Find where the given text appears and provide that cell's center as (x, y) coordinate. 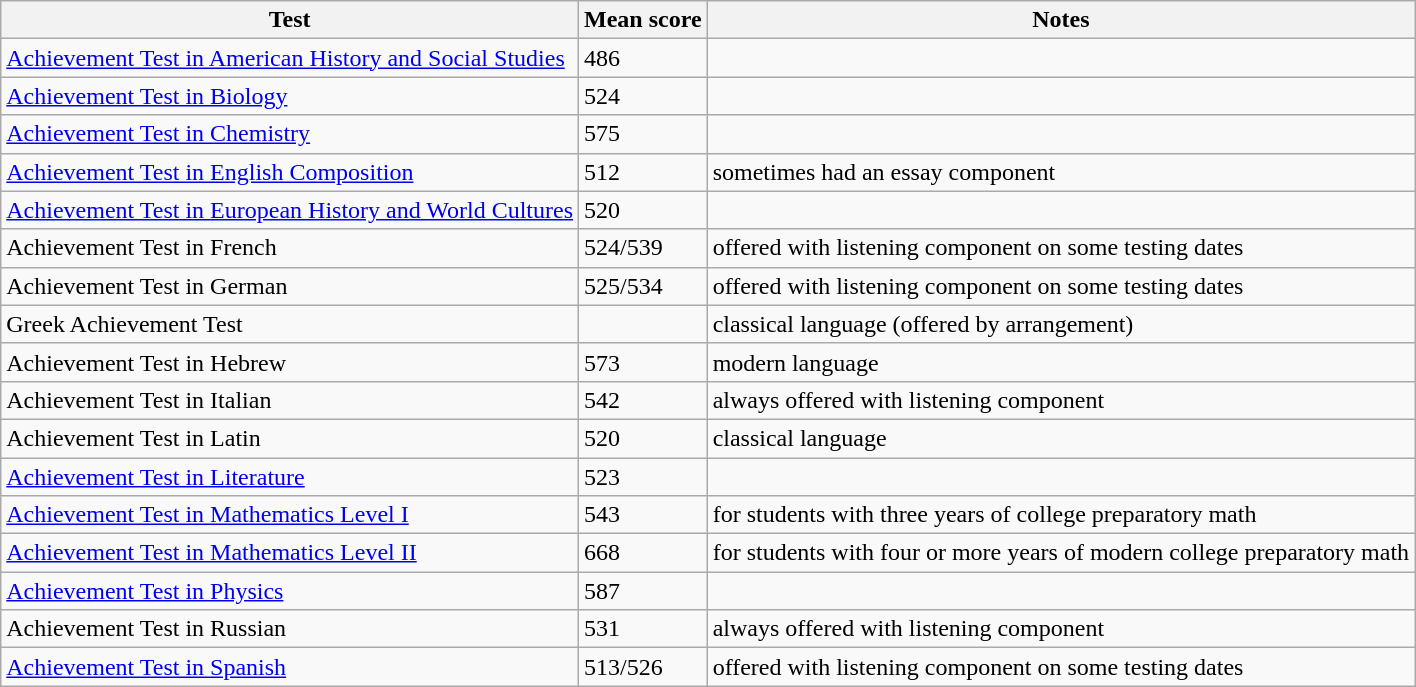
Achievement Test in Physics (290, 591)
classical language (1061, 438)
for students with three years of college preparatory math (1061, 515)
525/534 (644, 286)
531 (644, 629)
512 (644, 172)
classical language (offered by arrangement) (1061, 324)
Achievement Test in European History and World Cultures (290, 210)
Achievement Test in Russian (290, 629)
Achievement Test in Literature (290, 477)
Achievement Test in English Composition (290, 172)
573 (644, 362)
Achievement Test in Hebrew (290, 362)
542 (644, 400)
543 (644, 515)
sometimes had an essay component (1061, 172)
Achievement Test in French (290, 248)
575 (644, 134)
Achievement Test in Mathematics Level II (290, 553)
Notes (1061, 20)
for students with four or more years of modern college preparatory math (1061, 553)
523 (644, 477)
Achievement Test in Mathematics Level I (290, 515)
524/539 (644, 248)
513/526 (644, 667)
Achievement Test in Italian (290, 400)
Achievement Test in Latin (290, 438)
Achievement Test in Spanish (290, 667)
668 (644, 553)
Achievement Test in German (290, 286)
Achievement Test in American History and Social Studies (290, 58)
Mean score (644, 20)
Achievement Test in Chemistry (290, 134)
Achievement Test in Biology (290, 96)
Greek Achievement Test (290, 324)
Test (290, 20)
modern language (1061, 362)
587 (644, 591)
486 (644, 58)
524 (644, 96)
